Locate the cell with the specified text and output its (X, Y) center coordinate. 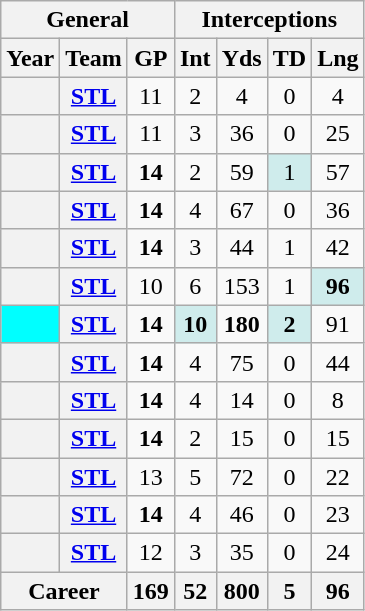
67 (242, 210)
13 (150, 477)
800 (242, 591)
52 (195, 591)
Yds (242, 58)
Team (94, 58)
153 (242, 286)
59 (242, 172)
Int (195, 58)
General (88, 20)
91 (338, 324)
169 (150, 591)
Career (64, 591)
46 (242, 515)
6 (195, 286)
Year (30, 58)
75 (242, 362)
35 (242, 553)
22 (338, 477)
42 (338, 248)
12 (150, 553)
72 (242, 477)
180 (242, 324)
GP (150, 58)
23 (338, 515)
25 (338, 134)
24 (338, 553)
57 (338, 172)
Interceptions (269, 20)
8 (338, 400)
TD (289, 58)
Lng (338, 58)
